Pinpoint the cell where the given text exists, returning its [x, y] midpoint coordinate. 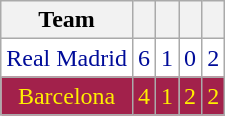
0 [190, 58]
Barcelona [67, 96]
4 [144, 96]
Real Madrid [67, 58]
6 [144, 58]
Team [67, 20]
